Return (x, y) of the center of cell containing provided text 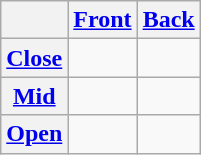
Front (102, 20)
Back (168, 20)
Close (34, 58)
Open (34, 134)
Mid (34, 96)
